Return the (X, Y) coordinate for the center point of the cell that contains the specified text.  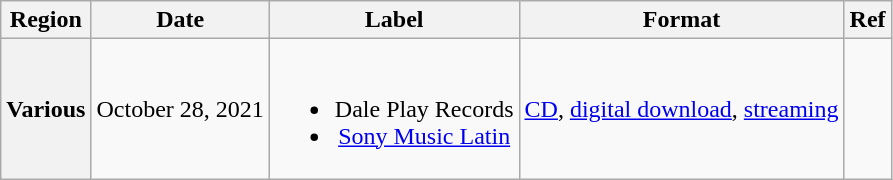
Label (394, 20)
Various (46, 109)
Date (180, 20)
Dale Play RecordsSony Music Latin (394, 109)
CD, digital download, streaming (682, 109)
Region (46, 20)
Ref (868, 20)
October 28, 2021 (180, 109)
Format (682, 20)
